Locate the cell with the specified text and output its (x, y) center coordinate. 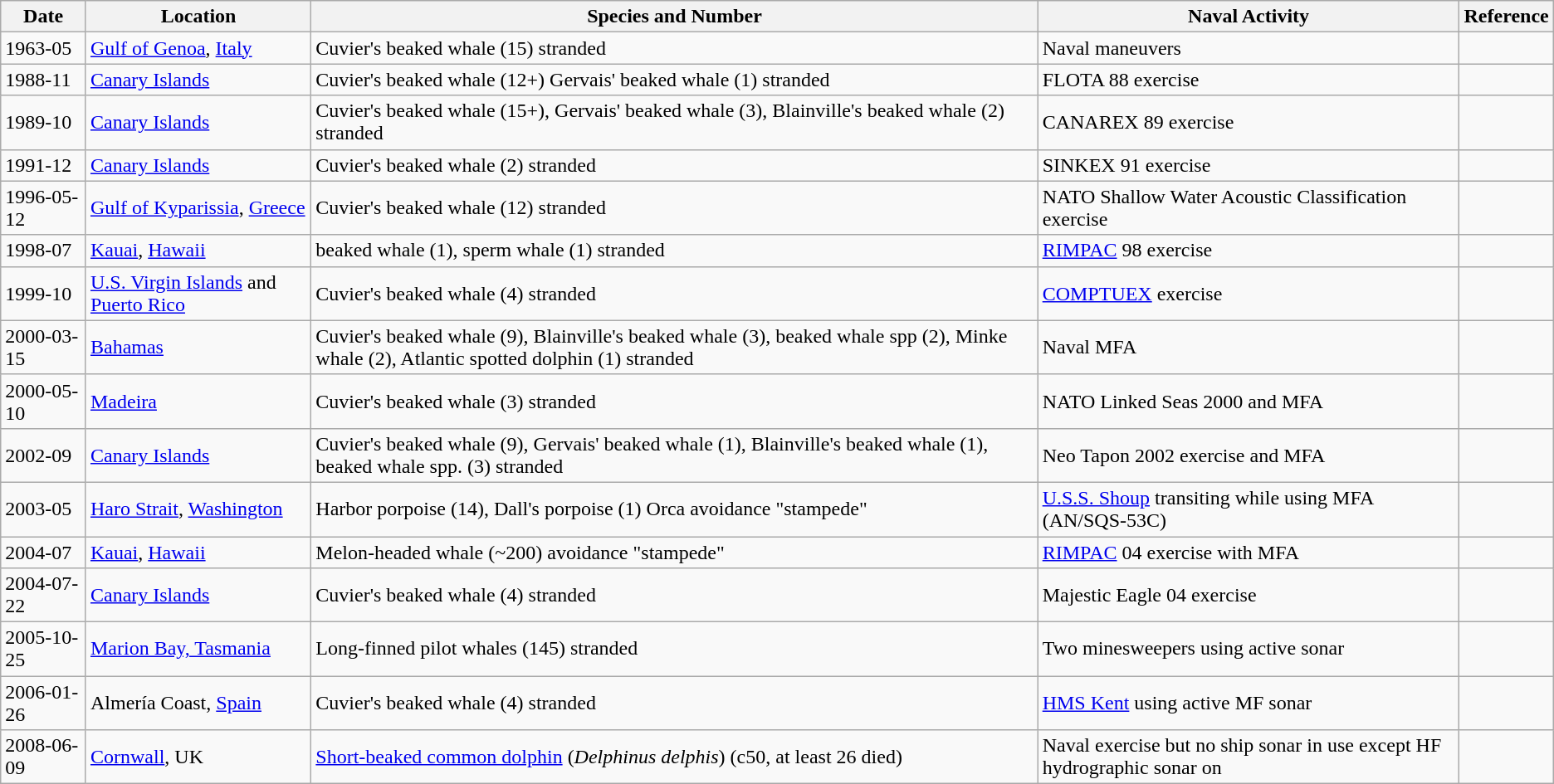
Gulf of Genoa, Italy (198, 48)
Naval Activity (1249, 17)
2000-03-15 (43, 347)
RIMPAC 04 exercise with MFA (1249, 552)
Naval exercise but no ship sonar in use except HF hydrographic sonar on (1249, 757)
Cuvier's beaked whale (12+) Gervais' beaked whale (1) stranded (674, 80)
RIMPAC 98 exercise (1249, 251)
Melon-headed whale (~200) avoidance "stampede" (674, 552)
Haro Strait, Washington (198, 509)
Naval MFA (1249, 347)
1998-07 (43, 251)
Reference (1506, 17)
Cuvier's beaked whale (9), Gervais' beaked whale (1), Blainville's beaked whale (1), beaked whale spp. (3) stranded (674, 455)
Species and Number (674, 17)
Short-beaked common dolphin (Delphinus delphis) (c50, at least 26 died) (674, 757)
2004-07 (43, 552)
Cornwall, UK (198, 757)
Gulf of Kyparissia, Greece (198, 207)
1989-10 (43, 123)
1996-05-12 (43, 207)
U.S.S. Shoup transiting while using MFA (AN/SQS-53C) (1249, 509)
1999-10 (43, 294)
Cuvier's beaked whale (15) stranded (674, 48)
2004-07-22 (43, 596)
FLOTA 88 exercise (1249, 80)
Almería Coast, Spain (198, 704)
Cuvier's beaked whale (2) stranded (674, 165)
2003-05 (43, 509)
Marion Bay, Tasmania (198, 649)
2002-09 (43, 455)
2006-01-26 (43, 704)
COMPTUEX exercise (1249, 294)
2005-10-25 (43, 649)
Location (198, 17)
Cuvier's beaked whale (3) stranded (674, 402)
2008-06-09 (43, 757)
Naval maneuvers (1249, 48)
Two minesweepers using active sonar (1249, 649)
U.S. Virgin Islands and Puerto Rico (198, 294)
CANAREX 89 exercise (1249, 123)
Harbor porpoise (14), Dall's porpoise (1) Orca avoidance "stampede" (674, 509)
NATO Shallow Water Acoustic Classification exercise (1249, 207)
Madeira (198, 402)
SINKEX 91 exercise (1249, 165)
1991-12 (43, 165)
Cuvier's beaked whale (9), Blainville's beaked whale (3), beaked whale spp (2), Minke whale (2), Atlantic spotted dolphin (1) stranded (674, 347)
Long-finned pilot whales (145) stranded (674, 649)
Cuvier's beaked whale (15+), Gervais' beaked whale (3), Blainville's beaked whale (2) stranded (674, 123)
HMS Kent using active MF sonar (1249, 704)
NATO Linked Seas 2000 and MFA (1249, 402)
Majestic Eagle 04 exercise (1249, 596)
2000-05-10 (43, 402)
Cuvier's beaked whale (12) stranded (674, 207)
Bahamas (198, 347)
Neo Tapon 2002 exercise and MFA (1249, 455)
beaked whale (1), sperm whale (1) stranded (674, 251)
1963-05 (43, 48)
Date (43, 17)
1988-11 (43, 80)
